Output the [X, Y] coordinate of the center of the cell containing the given text.  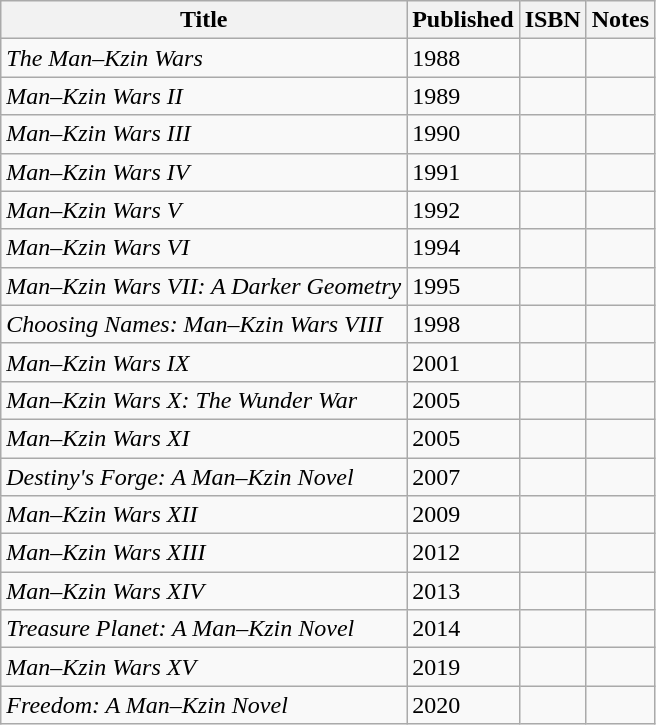
Choosing Names: Man–Kzin Wars VIII [204, 324]
Treasure Planet: A Man–Kzin Novel [204, 629]
2012 [463, 553]
Man–Kzin Wars IV [204, 172]
2013 [463, 591]
Man–Kzin Wars XII [204, 515]
2001 [463, 362]
Man–Kzin Wars XIII [204, 553]
Man–Kzin Wars II [204, 96]
1989 [463, 96]
Man–Kzin Wars V [204, 210]
1992 [463, 210]
1998 [463, 324]
Man–Kzin Wars III [204, 134]
Man–Kzin Wars XI [204, 438]
Man–Kzin Wars VI [204, 248]
1994 [463, 248]
Man–Kzin Wars XV [204, 667]
Man–Kzin Wars VII: A Darker Geometry [204, 286]
Man–Kzin Wars XIV [204, 591]
2009 [463, 515]
Published [463, 20]
1988 [463, 58]
1991 [463, 172]
ISBN [552, 20]
2014 [463, 629]
Notes [620, 20]
1990 [463, 134]
2007 [463, 477]
Destiny's Forge: A Man–Kzin Novel [204, 477]
2019 [463, 667]
Man–Kzin Wars IX [204, 362]
The Man–Kzin Wars [204, 58]
Man–Kzin Wars X: The Wunder War [204, 400]
Title [204, 20]
2020 [463, 705]
Freedom: A Man–Kzin Novel [204, 705]
1995 [463, 286]
